Detect which cell encompasses the target text, then output its [x, y] center coordinate. 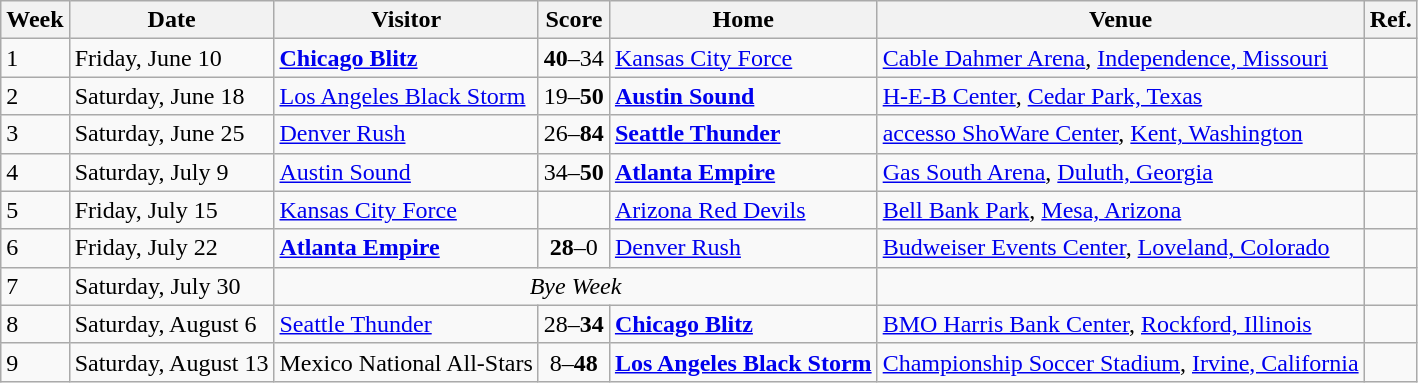
Score [574, 20]
40–34 [574, 58]
Mexico National All-Stars [406, 362]
Home [743, 20]
H-E-B Center, Cedar Park, Texas [1120, 96]
Bye Week [576, 286]
34–50 [574, 172]
28–0 [574, 248]
5 [35, 210]
2 [35, 96]
7 [35, 286]
8 [35, 324]
4 [35, 172]
Date [172, 20]
Saturday, July 30 [172, 286]
3 [35, 134]
Friday, July 22 [172, 248]
Arizona Red Devils [743, 210]
Saturday, June 18 [172, 96]
Bell Bank Park, Mesa, Arizona [1120, 210]
1 [35, 58]
8–48 [574, 362]
26–84 [574, 134]
28–34 [574, 324]
Saturday, August 13 [172, 362]
Championship Soccer Stadium, Irvine, California [1120, 362]
Visitor [406, 20]
Venue [1120, 20]
Gas South Arena, Duluth, Georgia [1120, 172]
Budweiser Events Center, Loveland, Colorado [1120, 248]
Week [35, 20]
Saturday, July 9 [172, 172]
Saturday, June 25 [172, 134]
Ref. [1390, 20]
Cable Dahmer Arena, Independence, Missouri [1120, 58]
Saturday, August 6 [172, 324]
9 [35, 362]
6 [35, 248]
19–50 [574, 96]
accesso ShoWare Center, Kent, Washington [1120, 134]
Friday, July 15 [172, 210]
Friday, June 10 [172, 58]
BMO Harris Bank Center, Rockford, Illinois [1120, 324]
